Locate the cell with the specified text and output its [x, y] center coordinate. 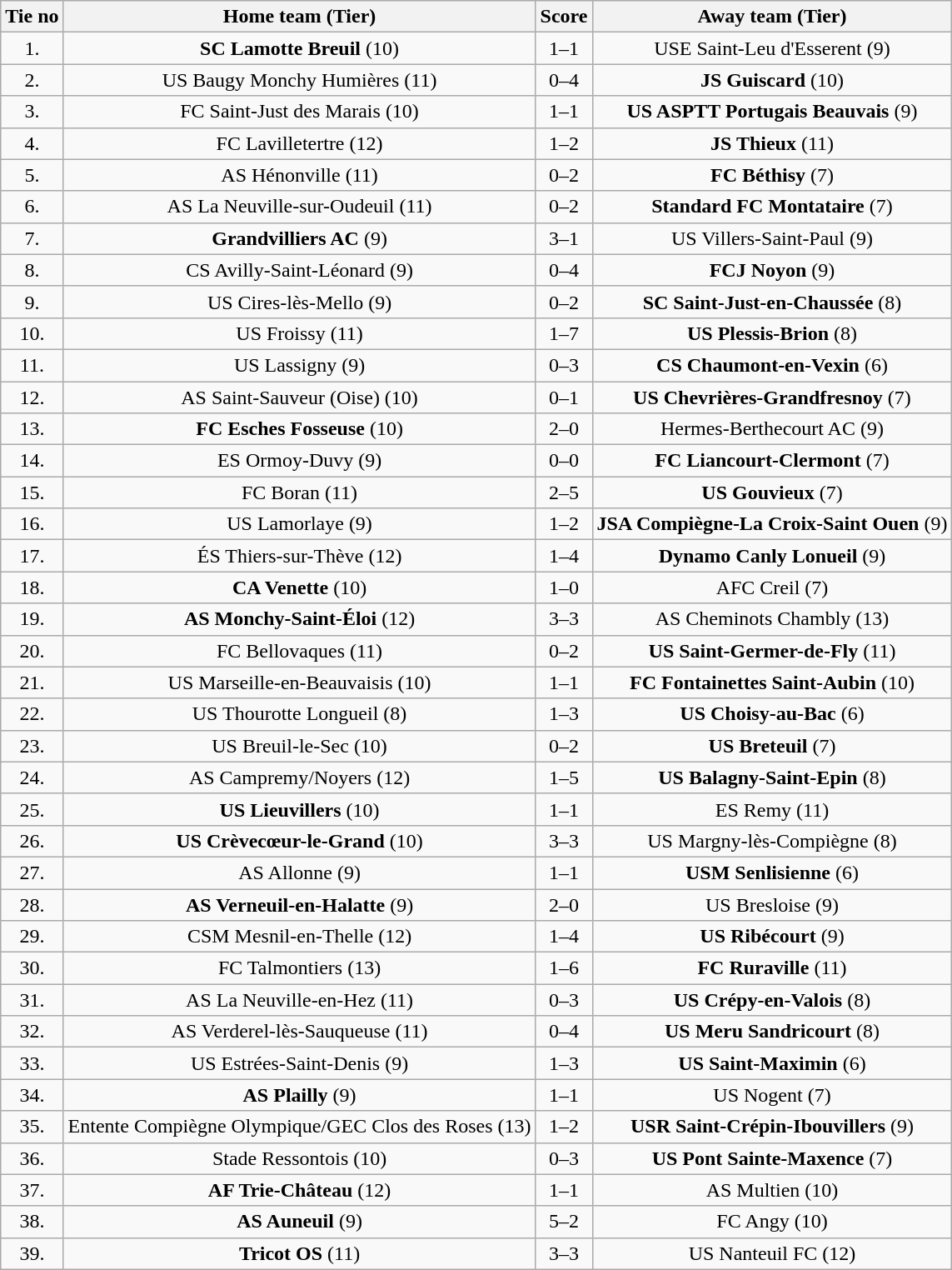
1–6 [564, 968]
ÉS Thiers-sur-Thève (12) [300, 556]
11. [32, 365]
FC Liancourt-Clermont (7) [772, 461]
US Crépy-en-Valois (8) [772, 1000]
US Thourotte Longueil (8) [300, 714]
13. [32, 429]
31. [32, 1000]
AS La Neuville-en-Hez (11) [300, 1000]
US Marseille-en-Beauvaisis (10) [300, 682]
US Cires-lès-Mello (9) [300, 302]
AS Cheminots Chambly (13) [772, 619]
AS Campremy/Noyers (12) [300, 777]
1–7 [564, 333]
JSA Compiègne-La Croix-Saint Ouen (9) [772, 524]
0–1 [564, 397]
35. [32, 1127]
AS Plailly (9) [300, 1095]
28. [32, 904]
4. [32, 143]
CS Avilly-Saint-Léonard (9) [300, 270]
AS Monchy-Saint-Éloi (12) [300, 619]
US Lamorlaye (9) [300, 524]
JS Guiscard (10) [772, 80]
US Margny-lès-Compiègne (8) [772, 841]
US Saint-Maximin (6) [772, 1063]
39. [32, 1253]
US Gouvieux (7) [772, 492]
36. [32, 1158]
Dynamo Canly Lonueil (9) [772, 556]
Standard FC Montataire (7) [772, 207]
10. [32, 333]
16. [32, 524]
ES Ormoy-Duvy (9) [300, 461]
ES Remy (11) [772, 809]
Score [564, 17]
Tricot OS (11) [300, 1253]
US Chevrières-Grandfresnoy (7) [772, 397]
23. [32, 746]
US Villers-Saint-Paul (9) [772, 238]
SC Saint-Just-en-Chaussée (8) [772, 302]
AS Saint-Sauveur (Oise) (10) [300, 397]
Tie no [32, 17]
14. [32, 461]
Entente Compiègne Olympique/GEC Clos des Roses (13) [300, 1127]
AS Verderel-lès-Sauqueuse (11) [300, 1032]
US Estrées-Saint-Denis (9) [300, 1063]
20. [32, 651]
6. [32, 207]
Away team (Tier) [772, 17]
AS Verneuil-en-Halatte (9) [300, 904]
8. [32, 270]
2. [32, 80]
Stade Ressontois (10) [300, 1158]
US Lieuvillers (10) [300, 809]
30. [32, 968]
FC Saint-Just des Marais (10) [300, 112]
US Lassigny (9) [300, 365]
US Balagny-Saint-Epin (8) [772, 777]
AS La Neuville-sur-Oudeuil (11) [300, 207]
18. [32, 587]
25. [32, 809]
CSM Mesnil-en-Thelle (12) [300, 937]
17. [32, 556]
5. [32, 175]
FC Bellovaques (11) [300, 651]
US ASPTT Portugais Beauvais (9) [772, 112]
USR Saint-Crépin-Ibouvillers (9) [772, 1127]
US Plessis-Brion (8) [772, 333]
US Saint-Germer-de-Fly (11) [772, 651]
US Crèvecœur-le-Grand (10) [300, 841]
US Breteuil (7) [772, 746]
Grandvilliers AC (9) [300, 238]
1–0 [564, 587]
Hermes-Berthecourt AC (9) [772, 429]
AS Hénonville (11) [300, 175]
FC Talmontiers (13) [300, 968]
34. [32, 1095]
FC Esches Fosseuse (10) [300, 429]
Home team (Tier) [300, 17]
AS Multien (10) [772, 1190]
AF Trie-Château (12) [300, 1190]
US Breuil-le-Sec (10) [300, 746]
38. [32, 1222]
US Bresloise (9) [772, 904]
FC Ruraville (11) [772, 968]
0–0 [564, 461]
JS Thieux (11) [772, 143]
1. [32, 48]
21. [32, 682]
1–5 [564, 777]
7. [32, 238]
US Nogent (7) [772, 1095]
24. [32, 777]
3. [32, 112]
US Ribécourt (9) [772, 937]
19. [32, 619]
FC Angy (10) [772, 1222]
FC Boran (11) [300, 492]
26. [32, 841]
FC Lavilletertre (12) [300, 143]
33. [32, 1063]
US Pont Sainte-Maxence (7) [772, 1158]
32. [32, 1032]
US Choisy-au-Bac (6) [772, 714]
2–5 [564, 492]
USE Saint-Leu d'Esserent (9) [772, 48]
US Nanteuil FC (12) [772, 1253]
FC Béthisy (7) [772, 175]
CA Venette (10) [300, 587]
AS Auneuil (9) [300, 1222]
CS Chaumont-en-Vexin (6) [772, 365]
5–2 [564, 1222]
15. [32, 492]
3–1 [564, 238]
AS Allonne (9) [300, 872]
US Baugy Monchy Humières (11) [300, 80]
FC Fontainettes Saint-Aubin (10) [772, 682]
37. [32, 1190]
SC Lamotte Breuil (10) [300, 48]
AFC Creil (7) [772, 587]
27. [32, 872]
9. [32, 302]
USM Senlisienne (6) [772, 872]
12. [32, 397]
FCJ Noyon (9) [772, 270]
29. [32, 937]
US Meru Sandricourt (8) [772, 1032]
US Froissy (11) [300, 333]
22. [32, 714]
